For the text-containing cell, return its midpoint in [X, Y] coordinate format. 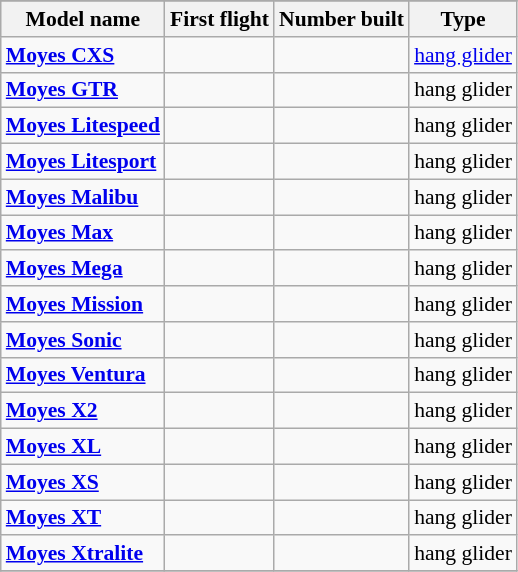
Moyes GTR [83, 90]
Moyes CXS [83, 55]
Moyes Malibu [83, 197]
Moyes Mission [83, 304]
Moyes Max [83, 233]
Moyes Litesport [83, 162]
Moyes XL [83, 447]
Moyes Litespeed [83, 126]
Moyes Sonic [83, 340]
Number built [342, 19]
Moyes Xtralite [83, 554]
Moyes Mega [83, 269]
Moyes XS [83, 482]
First flight [220, 19]
Type [463, 19]
Moyes XT [83, 518]
Moyes Ventura [83, 375]
Moyes X2 [83, 411]
Model name [83, 19]
